Identify which cell holds the provided text, then report its [X, Y] central coordinate. 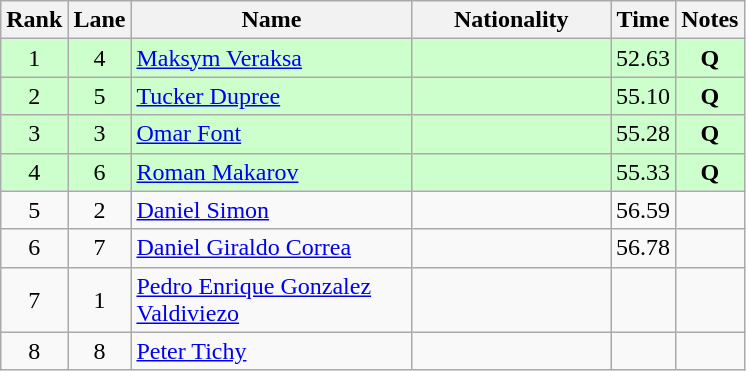
56.59 [644, 210]
Pedro Enrique Gonzalez Valdiviezo [272, 300]
Tucker Dupree [272, 96]
Name [272, 20]
55.28 [644, 134]
55.33 [644, 172]
Peter Tichy [272, 351]
Lane [100, 20]
Daniel Simon [272, 210]
Roman Makarov [272, 172]
Notes [710, 20]
Omar Font [272, 134]
Daniel Giraldo Correa [272, 248]
Maksym Veraksa [272, 58]
55.10 [644, 96]
Nationality [512, 20]
Rank [34, 20]
52.63 [644, 58]
56.78 [644, 248]
Time [644, 20]
